Determine the [x, y] coordinate at the center of the cell enclosing the given text.  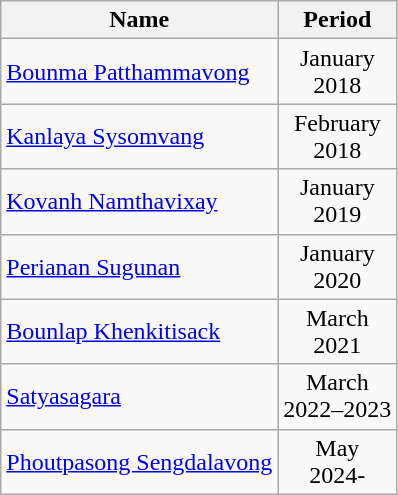
Kanlaya Sysomvang [140, 136]
March2022–2023 [338, 396]
February2018 [338, 136]
Bounma Patthammavong [140, 72]
Satyasagara [140, 396]
Perianan Sugunan [140, 266]
Name [140, 20]
January2019 [338, 202]
Phoutpasong Sengdalavong [140, 462]
Period [338, 20]
May2024- [338, 462]
Kovanh Namthavixay [140, 202]
Bounlap Khenkitisack [140, 332]
January2018 [338, 72]
January2020 [338, 266]
March2021 [338, 332]
